Scan for the cell matching the given text and deliver its [X, Y] coordinate at center. 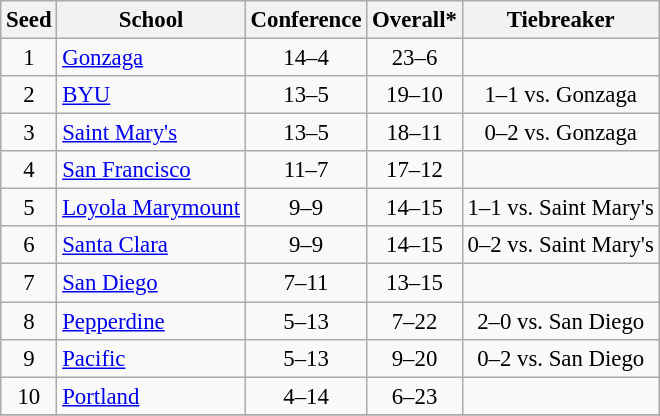
Pacific [151, 358]
4–14 [306, 396]
Pepperdine [151, 321]
4 [29, 170]
7–22 [414, 321]
17–12 [414, 170]
1–1 vs. Saint Mary's [560, 208]
School [151, 20]
7–11 [306, 283]
13–15 [414, 283]
3 [29, 133]
9–20 [414, 358]
San Diego [151, 283]
Gonzaga [151, 58]
Conference [306, 20]
San Francisco [151, 170]
0–2 vs. Saint Mary's [560, 245]
1–1 vs. Gonzaga [560, 95]
Portland [151, 396]
6–23 [414, 396]
0–2 vs. Gonzaga [560, 133]
Seed [29, 20]
1 [29, 58]
Saint Mary's [151, 133]
11–7 [306, 170]
6 [29, 245]
5 [29, 208]
10 [29, 396]
Loyola Marymount [151, 208]
Santa Clara [151, 245]
18–11 [414, 133]
2–0 vs. San Diego [560, 321]
14–4 [306, 58]
9 [29, 358]
23–6 [414, 58]
Overall* [414, 20]
BYU [151, 95]
0–2 vs. San Diego [560, 358]
8 [29, 321]
2 [29, 95]
7 [29, 283]
19–10 [414, 95]
Tiebreaker [560, 20]
